Search for the cell housing the specified text and yield its [X, Y] center coordinate. 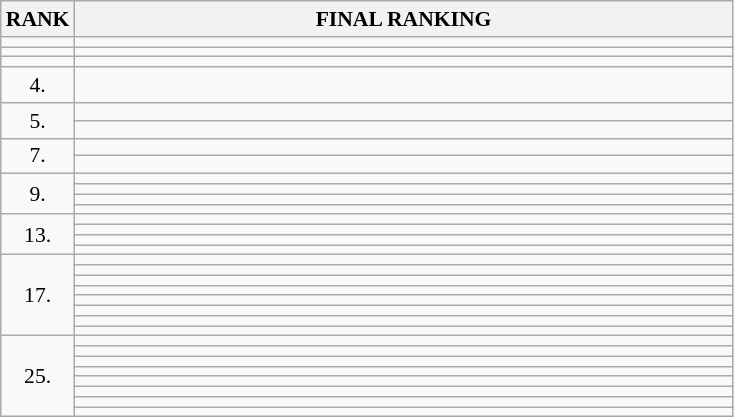
13. [38, 235]
FINAL RANKING [403, 19]
7. [38, 156]
9. [38, 194]
4. [38, 85]
17. [38, 296]
5. [38, 121]
25. [38, 376]
RANK [38, 19]
